Return (x, y) of the center of cell containing provided text 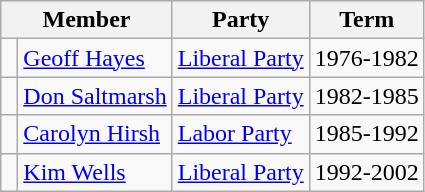
1992-2002 (366, 172)
Labor Party (240, 134)
Party (240, 20)
Carolyn Hirsh (95, 134)
Kim Wells (95, 172)
1976-1982 (366, 58)
1985-1992 (366, 134)
Term (366, 20)
Don Saltmarsh (95, 96)
1982-1985 (366, 96)
Geoff Hayes (95, 58)
Member (86, 20)
